Find where the given text appears and provide that cell's center as (x, y) coordinate. 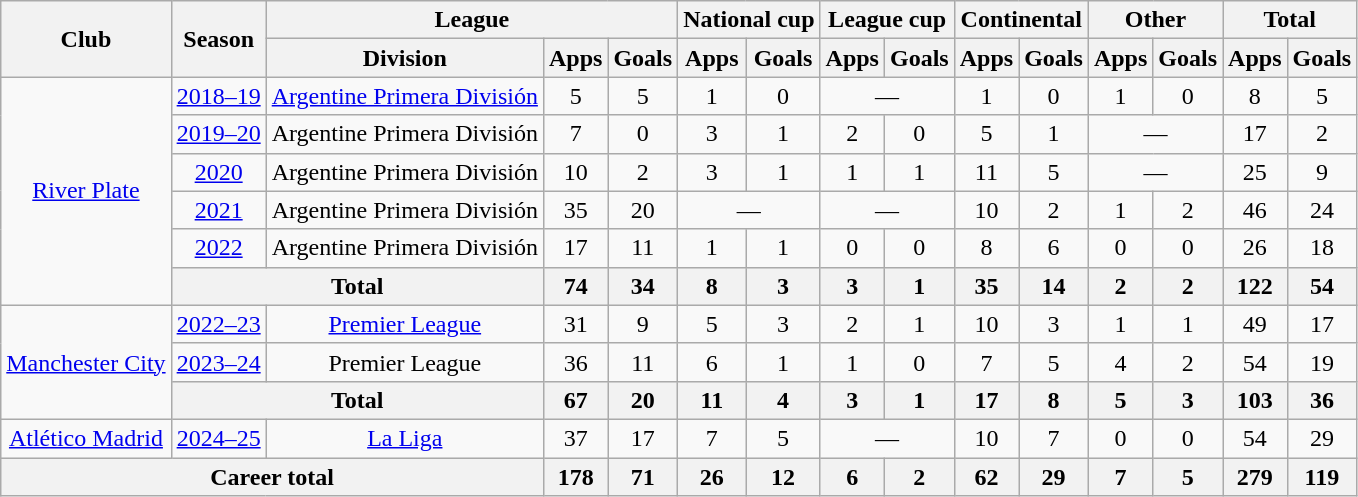
46 (1255, 210)
2022–23 (218, 324)
Season (218, 39)
2018–19 (218, 96)
103 (1255, 400)
74 (575, 286)
Career total (272, 477)
18 (1322, 248)
2019–20 (218, 134)
League cup (887, 20)
62 (986, 477)
National cup (749, 20)
Club (86, 39)
12 (783, 477)
Atlético Madrid (86, 438)
La Liga (404, 438)
25 (1255, 172)
119 (1322, 477)
2022 (218, 248)
14 (1054, 286)
67 (575, 400)
19 (1322, 362)
Division (404, 58)
34 (643, 286)
24 (1322, 210)
River Plate (86, 191)
Manchester City (86, 362)
71 (643, 477)
Continental (1021, 20)
178 (575, 477)
279 (1255, 477)
37 (575, 438)
2024–25 (218, 438)
49 (1255, 324)
2021 (218, 210)
Other (1155, 20)
31 (575, 324)
2023–24 (218, 362)
League (472, 20)
2020 (218, 172)
122 (1255, 286)
